Search for the cell housing the specified text and yield its (X, Y) center coordinate. 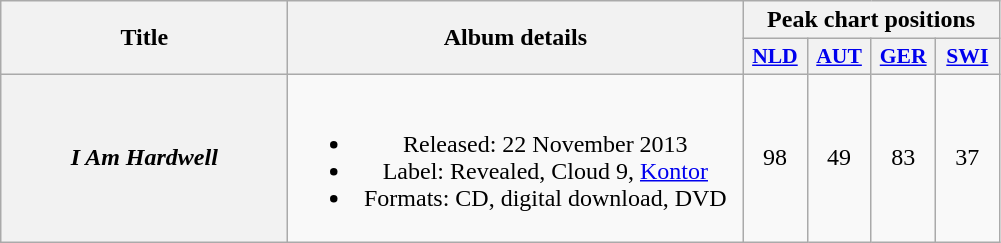
GER (903, 57)
Title (144, 38)
NLD (775, 57)
Peak chart positions (871, 20)
49 (839, 158)
Released: 22 November 2013Label: Revealed, Cloud 9, KontorFormats: CD, digital download, DVD (516, 158)
Album details (516, 38)
SWI (967, 57)
83 (903, 158)
98 (775, 158)
I Am Hardwell (144, 158)
37 (967, 158)
AUT (839, 57)
